Provide the (X, Y) coordinate of the cell's center where the given text is located.  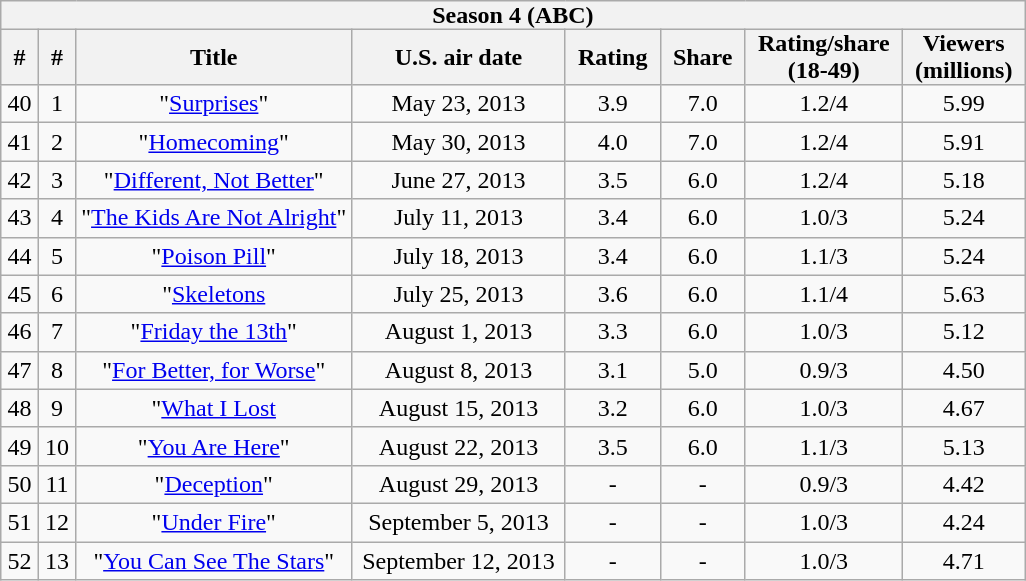
August 29, 2013 (459, 484)
41 (20, 142)
"Deception" (214, 484)
47 (20, 370)
Rating/share(18-49) (824, 57)
5.18 (964, 180)
50 (20, 484)
5.99 (964, 104)
4.71 (964, 561)
3.6 (612, 294)
5.13 (964, 446)
48 (20, 408)
46 (20, 332)
May 23, 2013 (459, 104)
July 25, 2013 (459, 294)
3 (57, 180)
40 (20, 104)
9 (57, 408)
"Surprises" (214, 104)
4.50 (964, 370)
September 12, 2013 (459, 561)
5.91 (964, 142)
"You Can See The Stars" (214, 561)
51 (20, 522)
3.9 (612, 104)
7 (57, 332)
July 18, 2013 (459, 256)
August 15, 2013 (459, 408)
12 (57, 522)
5.12 (964, 332)
8 (57, 370)
4.42 (964, 484)
43 (20, 218)
1.1/4 (824, 294)
"For Better, for Worse" (214, 370)
Share (702, 57)
5 (57, 256)
"Under Fire" (214, 522)
5.63 (964, 294)
"Poison Pill" (214, 256)
11 (57, 484)
45 (20, 294)
44 (20, 256)
3.2 (612, 408)
10 (57, 446)
1 (57, 104)
June 27, 2013 (459, 180)
6 (57, 294)
U.S. air date (459, 57)
13 (57, 561)
Viewers(millions) (964, 57)
42 (20, 180)
September 5, 2013 (459, 522)
4.67 (964, 408)
"You Are Here" (214, 446)
"Homecoming" (214, 142)
52 (20, 561)
May 30, 2013 (459, 142)
"What I Lost (214, 408)
August 22, 2013 (459, 446)
August 8, 2013 (459, 370)
"Friday the 13th" (214, 332)
August 1, 2013 (459, 332)
4 (57, 218)
"Different, Not Better" (214, 180)
"Skeletons (214, 294)
July 11, 2013 (459, 218)
49 (20, 446)
Rating (612, 57)
2 (57, 142)
5.0 (702, 370)
Season 4 (ABC) (513, 15)
3.3 (612, 332)
4.24 (964, 522)
"The Kids Are Not Alright" (214, 218)
4.0 (612, 142)
3.1 (612, 370)
Title (214, 57)
